Provide the (x, y) coordinate of the cell's center where the given text is located.  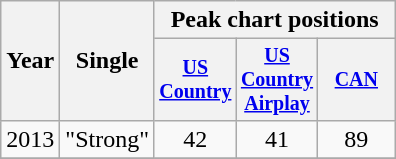
CAN (356, 80)
2013 (30, 139)
42 (195, 139)
"Strong" (108, 139)
Year (30, 61)
Peak chart positions (274, 20)
41 (277, 139)
US Country Airplay (277, 80)
US Country (195, 80)
Single (108, 61)
89 (356, 139)
